Search for the cell housing the specified text and yield its (x, y) center coordinate. 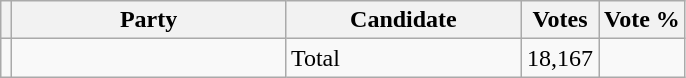
18,167 (560, 58)
Votes (560, 20)
Candidate (403, 20)
Vote % (642, 20)
Total (403, 58)
Party (149, 20)
